Output the (X, Y) coordinate of the center of the cell containing the given text.  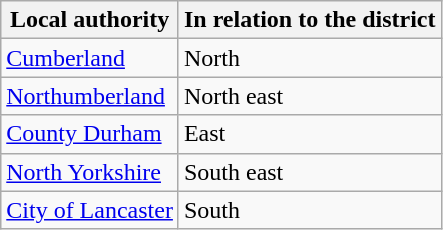
Local authority (90, 20)
Northumberland (90, 96)
Cumberland (90, 58)
South (310, 210)
South east (310, 172)
In relation to the district (310, 20)
City of Lancaster (90, 210)
North east (310, 96)
North (310, 58)
East (310, 134)
North Yorkshire (90, 172)
County Durham (90, 134)
